From the cell containing the given text, extract its center point as (x, y) coordinate. 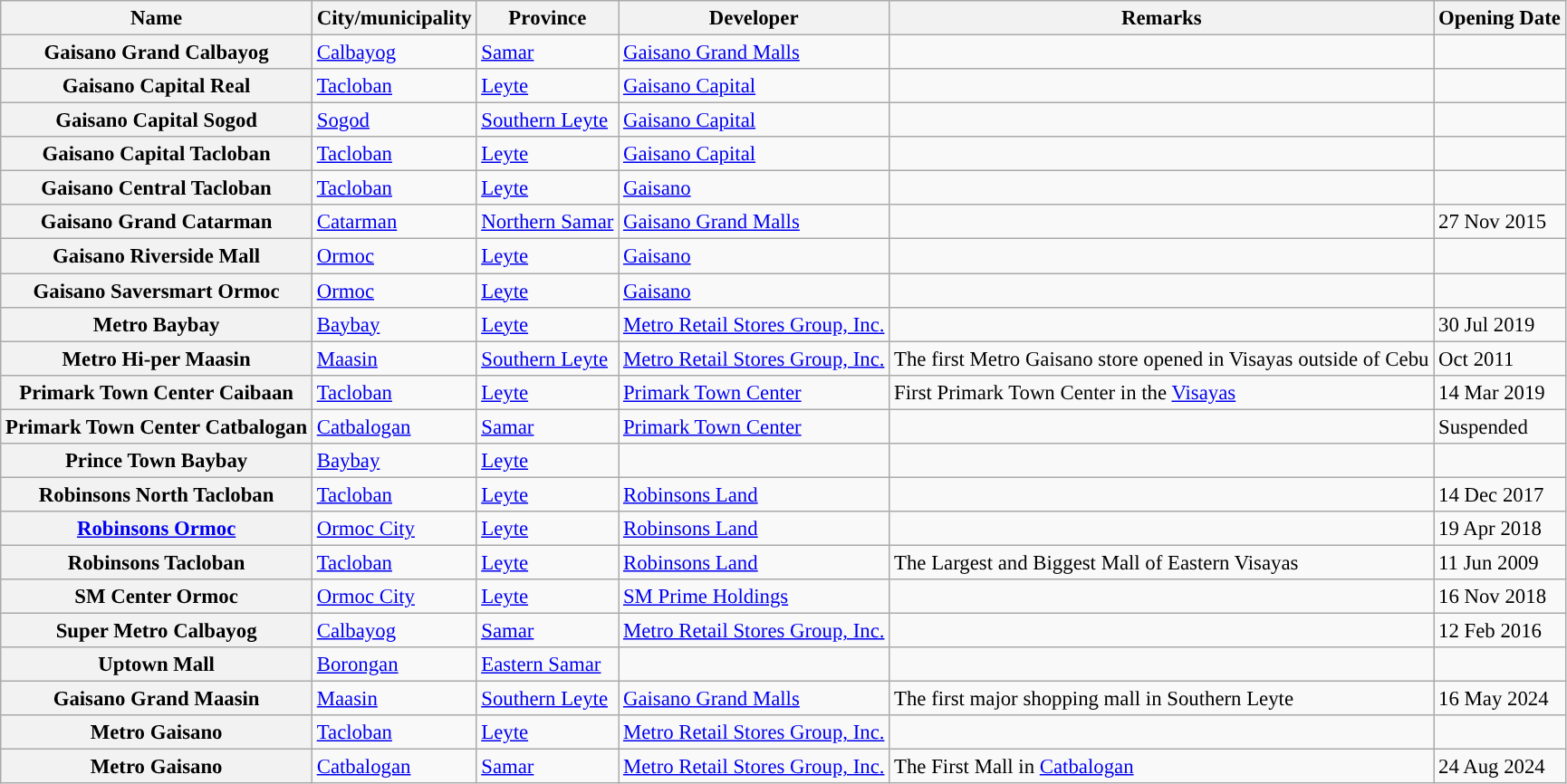
Remarks (1161, 18)
Eastern Samar (547, 664)
Gaisano Saversmart Ormoc (157, 291)
The First Mall in Catbalogan (1161, 767)
24 Aug 2024 (1500, 767)
16 Nov 2018 (1500, 597)
Robinsons North Tacloban (157, 494)
Metro Baybay (157, 324)
The Largest and Biggest Mall of Eastern Visayas (1161, 562)
11 Jun 2009 (1500, 562)
Prоvince (547, 18)
Gaisano Capital Sogod (157, 120)
Robinsons Tacloban (157, 562)
First Primark Town Center in the Visayas (1161, 392)
Prince Town Baybay (157, 461)
Gaisano Central Tacloban (157, 188)
The first major shopping mall in Southern Leyte (1161, 699)
14 Dec 2017 (1500, 494)
Oct 2011 (1500, 359)
30 Jul 2019 (1500, 324)
The first Metro Gaisano store opened in Visayas outside of Cebu (1161, 359)
Gaisano Grand Catarman (157, 222)
Gaisano Capital Real (157, 86)
Gaisano Riverside Mall (157, 256)
Northern Samar (547, 222)
Sogod (393, 120)
Gaisano Grand Maasin (157, 699)
Opening Date (1500, 18)
Uptown Mall (157, 664)
SM Center Ormoc (157, 597)
12 Feb 2016 (1500, 631)
Metro Hi-per Maasin (157, 359)
27 Nov 2015 (1500, 222)
14 Mar 2019 (1500, 392)
Catarman (393, 222)
City/municipality (393, 18)
Gaisano Capital Tacloban (157, 154)
Super Metro Calbayog (157, 631)
Borongan (393, 664)
Developer (754, 18)
Primark Town Center Caibaan (157, 392)
16 May 2024 (1500, 699)
Robinsons Ormoc (157, 529)
SM Prime Holdings (754, 597)
Suspended (1500, 426)
19 Apr 2018 (1500, 529)
Primark Town Center Catbalogan (157, 426)
Name (157, 18)
Gaisano Grand Calbayog (157, 53)
